Return the [X, Y] coordinate for the center point of the cell that contains the specified text.  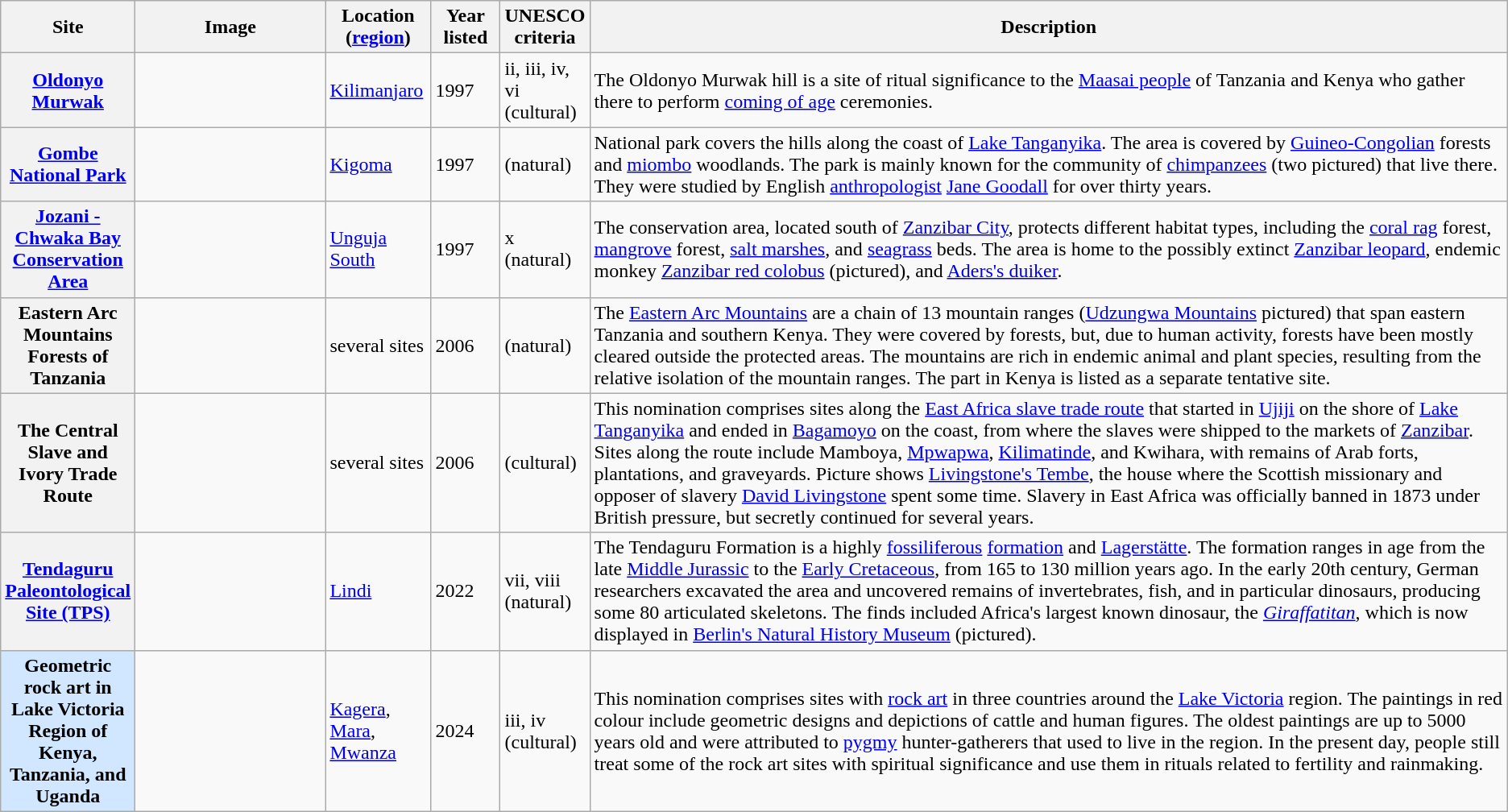
Description [1049, 27]
Kilimanjaro [379, 90]
Site [68, 27]
Gombe National Park [68, 164]
Jozani - Chwaka Bay Conservation Area [68, 250]
The Central Slave and Ivory Trade Route [68, 462]
vii, viii (natural) [545, 591]
(cultural) [545, 462]
Year listed [466, 27]
Tendaguru Paleontological Site (TPS) [68, 591]
Oldonyo Murwak [68, 90]
iii, iv (cultural) [545, 731]
UNESCO criteria [545, 27]
Eastern Arc Mountains Forests of Tanzania [68, 345]
x (natural) [545, 250]
Unguja South [379, 250]
2024 [466, 731]
Kigoma [379, 164]
Image [230, 27]
Location (region) [379, 27]
Kagera, Mara, Mwanza [379, 731]
2022 [466, 591]
Lindi [379, 591]
ii, iii, iv, vi (cultural) [545, 90]
Geometric rock art in Lake Victoria Region of Kenya, Tanzania, and Uganda [68, 731]
